Search for the cell housing the specified text and yield its [x, y] center coordinate. 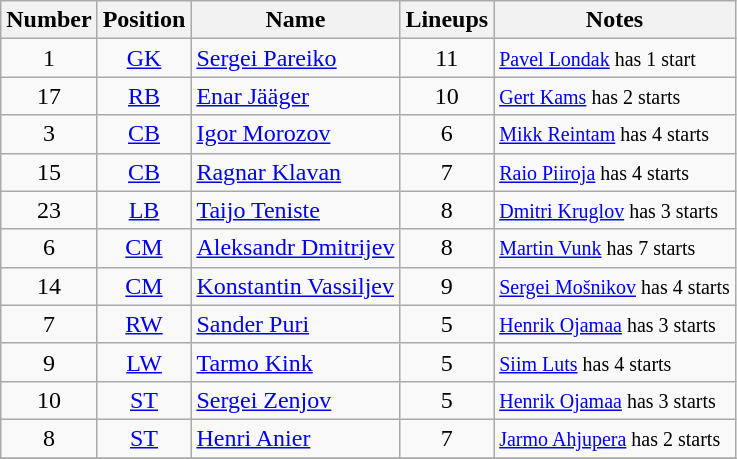
LW [144, 362]
23 [49, 210]
Number [49, 20]
Gert Kams has 2 starts [615, 96]
15 [49, 172]
Enar Jääger [296, 96]
Tarmo Kink [296, 362]
Sergei Mošnikov has 4 starts [615, 286]
Mikk Reintam has 4 starts [615, 134]
LB [144, 210]
1 [49, 58]
Jarmo Ahjupera has 2 starts [615, 438]
GK [144, 58]
Sander Puri [296, 324]
17 [49, 96]
Martin Vunk has 7 starts [615, 248]
Aleksandr Dmitrijev [296, 248]
14 [49, 286]
Lineups [447, 20]
Taijo Teniste [296, 210]
Position [144, 20]
Siim Luts has 4 starts [615, 362]
Henri Anier [296, 438]
Raio Piiroja has 4 starts [615, 172]
Konstantin Vassiljev [296, 286]
Sergei Pareiko [296, 58]
Ragnar Klavan [296, 172]
Name [296, 20]
Notes [615, 20]
3 [49, 134]
RW [144, 324]
Pavel Londak has 1 start [615, 58]
RB [144, 96]
11 [447, 58]
Sergei Zenjov [296, 400]
Igor Morozov [296, 134]
Dmitri Kruglov has 3 starts [615, 210]
